Return [x, y] of the center of cell containing provided text 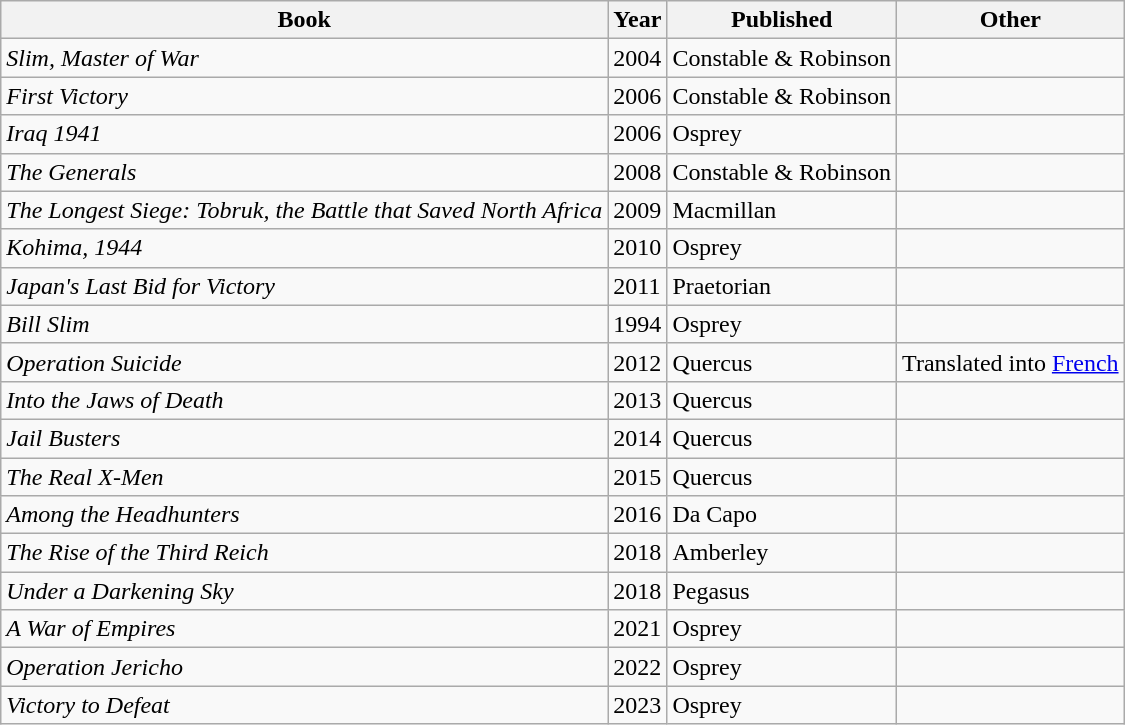
Praetorian [782, 286]
Da Capo [782, 515]
Operation Suicide [304, 362]
Bill Slim [304, 324]
Amberley [782, 553]
Iraq 1941 [304, 134]
Japan's Last Bid for Victory [304, 286]
Kohima, 1944 [304, 248]
A War of Empires [304, 629]
Pegasus [782, 591]
2021 [638, 629]
2011 [638, 286]
Published [782, 20]
Other [1011, 20]
2016 [638, 515]
Into the Jaws of Death [304, 400]
Under a Darkening Sky [304, 591]
Slim, Master of War [304, 58]
2014 [638, 438]
1994 [638, 324]
2013 [638, 400]
Translated into French [1011, 362]
Book [304, 20]
Year [638, 20]
The Rise of the Third Reich [304, 553]
2010 [638, 248]
2023 [638, 705]
Among the Headhunters [304, 515]
Victory to Defeat [304, 705]
2004 [638, 58]
The Generals [304, 172]
2015 [638, 477]
First Victory [304, 96]
The Longest Siege: Tobruk, the Battle that Saved North Africa [304, 210]
2009 [638, 210]
2012 [638, 362]
Macmillan [782, 210]
2008 [638, 172]
The Real X-Men [304, 477]
Jail Busters [304, 438]
Operation Jericho [304, 667]
2022 [638, 667]
